Identify which cell holds the provided text, then report its [X, Y] central coordinate. 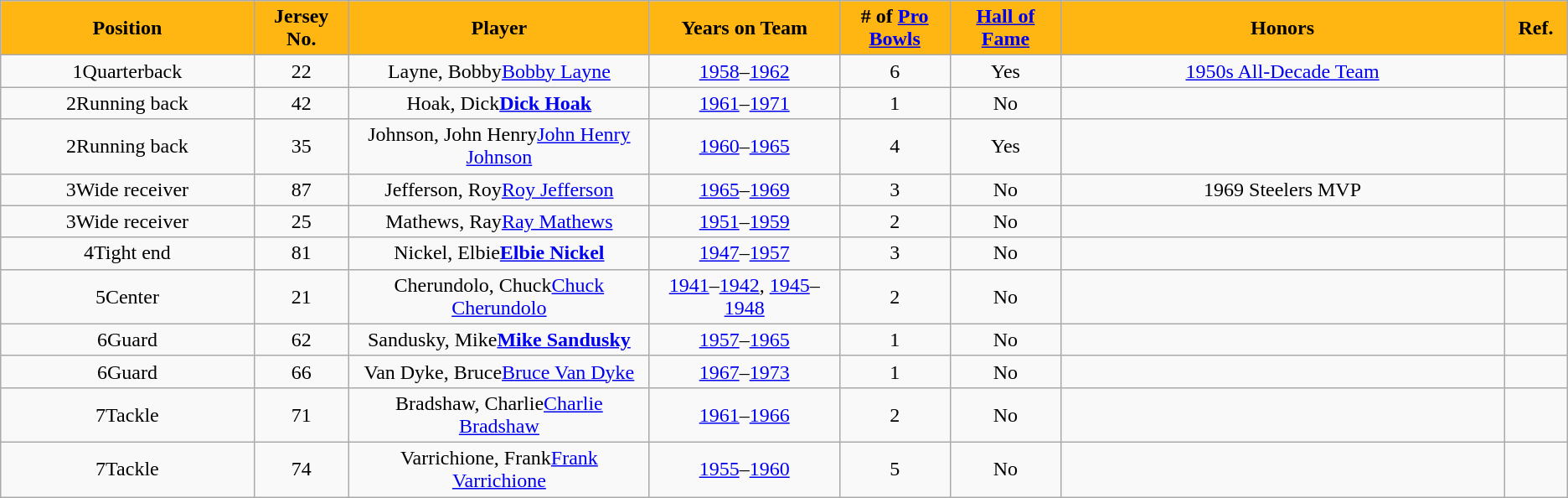
1941–1942, 1945–1948 [744, 297]
1958–1962 [744, 71]
1Quarterback [127, 71]
1967–1973 [744, 371]
1961–1966 [744, 414]
Jefferson, RoyRoy Jefferson [499, 189]
Bradshaw, CharlieCharlie Bradshaw [499, 414]
# of Pro Bowls [895, 29]
42 [302, 103]
4Tight end [127, 253]
1950s All-Decade Team [1283, 71]
5 [895, 469]
6 [895, 71]
66 [302, 371]
Sandusky, MikeMike Sandusky [499, 340]
1965–1969 [744, 189]
Cherundolo, ChuckChuck Cherundolo [499, 297]
62 [302, 340]
71 [302, 414]
Varrichione, FrankFrank Varrichione [499, 469]
Jersey No. [302, 29]
Player [499, 29]
Mathews, RayRay Mathews [499, 221]
74 [302, 469]
1955–1960 [744, 469]
1960–1965 [744, 146]
Ref. [1536, 29]
Position [127, 29]
Van Dyke, BruceBruce Van Dyke [499, 371]
Johnson, John HenryJohn Henry Johnson [499, 146]
81 [302, 253]
35 [302, 146]
Nickel, ElbieElbie Nickel [499, 253]
4 [895, 146]
Years on Team [744, 29]
1969 Steelers MVP [1283, 189]
1951–1959 [744, 221]
21 [302, 297]
87 [302, 189]
1957–1965 [744, 340]
Hoak, DickDick Hoak [499, 103]
25 [302, 221]
Honors [1283, 29]
1947–1957 [744, 253]
Hall of Fame [1005, 29]
5Center [127, 297]
1961–1971 [744, 103]
Layne, BobbyBobby Layne [499, 71]
22 [302, 71]
